Extract the [x, y] coordinate from the center of the cell holding the provided text.  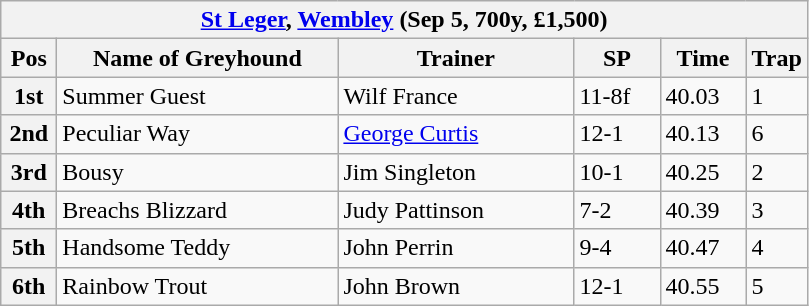
Summer Guest [198, 96]
Breachs Blizzard [198, 210]
9-4 [617, 248]
2nd [29, 134]
3rd [29, 172]
John Brown [456, 286]
Trap [776, 58]
Trainer [456, 58]
3 [776, 210]
Name of Greyhound [198, 58]
Judy Pattinson [456, 210]
10-1 [617, 172]
40.25 [703, 172]
George Curtis [456, 134]
2 [776, 172]
40.47 [703, 248]
11-8f [617, 96]
SP [617, 58]
6th [29, 286]
Pos [29, 58]
1st [29, 96]
7-2 [617, 210]
5th [29, 248]
Peculiar Way [198, 134]
Wilf France [456, 96]
40.55 [703, 286]
6 [776, 134]
Time [703, 58]
40.13 [703, 134]
Handsome Teddy [198, 248]
Rainbow Trout [198, 286]
4th [29, 210]
John Perrin [456, 248]
40.39 [703, 210]
1 [776, 96]
St Leger, Wembley (Sep 5, 700y, £1,500) [404, 20]
4 [776, 248]
5 [776, 286]
40.03 [703, 96]
Jim Singleton [456, 172]
Bousy [198, 172]
